From the cell containing the given text, extract its center point as [x, y] coordinate. 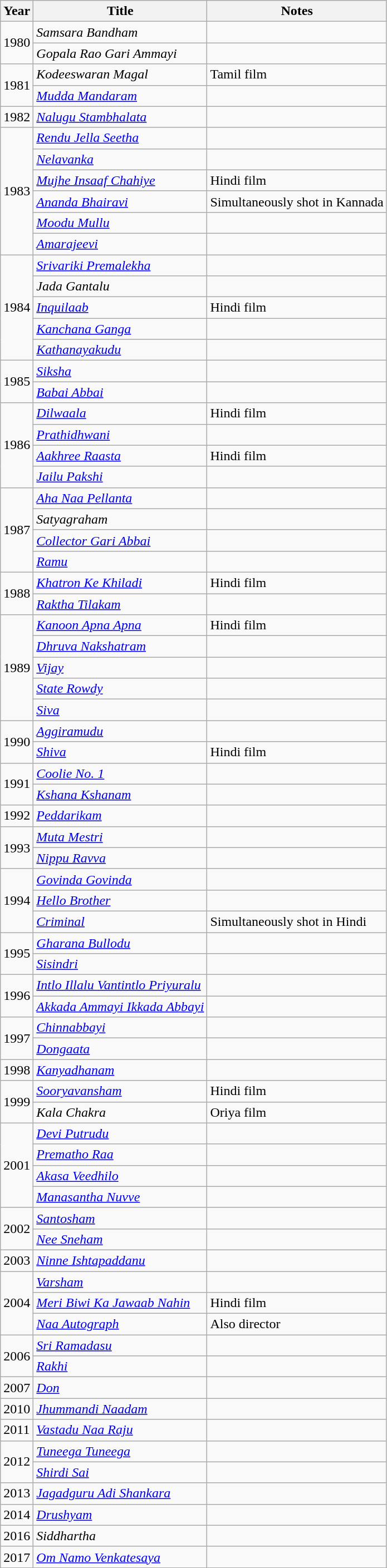
1999 [17, 1102]
Nelavanka [120, 159]
Prathidhwani [120, 435]
Meri Biwi Ka Jawaab Nahin [120, 1303]
1997 [17, 1038]
Kathanayakudu [120, 350]
1988 [17, 593]
1985 [17, 382]
Intlo Illalu Vantintlo Priyuralu [120, 985]
1986 [17, 445]
2010 [17, 1409]
2011 [17, 1430]
Shirdi Sai [120, 1472]
Aha Naa Pellanta [120, 498]
Raktha Tilakam [120, 604]
Nee Sneham [120, 1239]
1998 [17, 1070]
Varsham [120, 1281]
1993 [17, 847]
Gharana Bullodu [120, 943]
Kanyadhanam [120, 1070]
Aakhree Raasta [120, 456]
Ananda Bhairavi [120, 201]
Mujhe Insaaf Chahiye [120, 180]
Jada Gantalu [120, 287]
Inquilaab [120, 308]
Drushyam [120, 1515]
State Rowdy [120, 689]
Kanoon Apna Apna [120, 625]
Siddhartha [120, 1536]
Satyagraham [120, 519]
Nippu Ravva [120, 858]
Vastadu Naa Raju [120, 1430]
2001 [17, 1165]
Kanchana Ganga [120, 329]
1982 [17, 117]
Rakhi [120, 1367]
1983 [17, 191]
Amarajeevi [120, 244]
Devi Putrudu [120, 1133]
Title [120, 11]
Sooryavansham [120, 1091]
Govinda Govinda [120, 879]
2004 [17, 1303]
Moodu Mullu [120, 223]
Ninne Ishtapaddanu [120, 1260]
Kala Chakra [120, 1112]
Coolie No. 1 [120, 773]
1995 [17, 954]
Kshana Kshanam [120, 795]
Gopala Rao Gari Ammayi [120, 53]
Also director [297, 1324]
1990 [17, 742]
Don [120, 1388]
1981 [17, 85]
Oriya film [297, 1112]
2012 [17, 1462]
Muta Mestri [120, 837]
Hello Brother [120, 900]
2016 [17, 1536]
Shiva [120, 752]
Peddarikam [120, 816]
Siva [120, 710]
2007 [17, 1388]
Jhummandi Naadam [120, 1409]
1992 [17, 816]
Sri Ramadasu [120, 1345]
1994 [17, 900]
Notes [297, 11]
Manasantha Nuvve [120, 1197]
Sisindri [120, 964]
Akasa Veedhilo [120, 1176]
Rendu Jella Seetha [120, 138]
Prematho Raa [120, 1155]
2003 [17, 1260]
Criminal [120, 921]
Tamil film [297, 75]
Simultaneously shot in Hindi [297, 921]
Dhruva Nakshatram [120, 647]
Santosham [120, 1218]
2002 [17, 1229]
1991 [17, 784]
Nalugu Stambhalata [120, 117]
Collector Gari Abbai [120, 540]
2013 [17, 1493]
Naa Autograph [120, 1324]
1989 [17, 668]
Year [17, 11]
Jailu Pakshi [120, 477]
1996 [17, 996]
Jagadguru Adi Shankara [120, 1493]
Om Namo Venkatesaya [120, 1557]
1987 [17, 530]
Chinnabbayi [120, 1028]
Siksha [120, 371]
Dilwaala [120, 413]
Akkada Ammayi Ikkada Abbayi [120, 1007]
1984 [17, 308]
Kodeeswaran Magal [120, 75]
2017 [17, 1557]
Srivariki Premalekha [120, 265]
Mudda Mandaram [120, 96]
2006 [17, 1356]
Tuneega Tuneega [120, 1451]
Aggiramudu [120, 731]
2014 [17, 1515]
Simultaneously shot in Kannada [297, 201]
Dongaata [120, 1049]
Vijay [120, 668]
1980 [17, 43]
Ramu [120, 561]
Samsara Bandham [120, 32]
Khatron Ke Khiladi [120, 583]
Babai Abbai [120, 392]
